Return the (x, y) coordinate for the center point of the cell that contains the specified text.  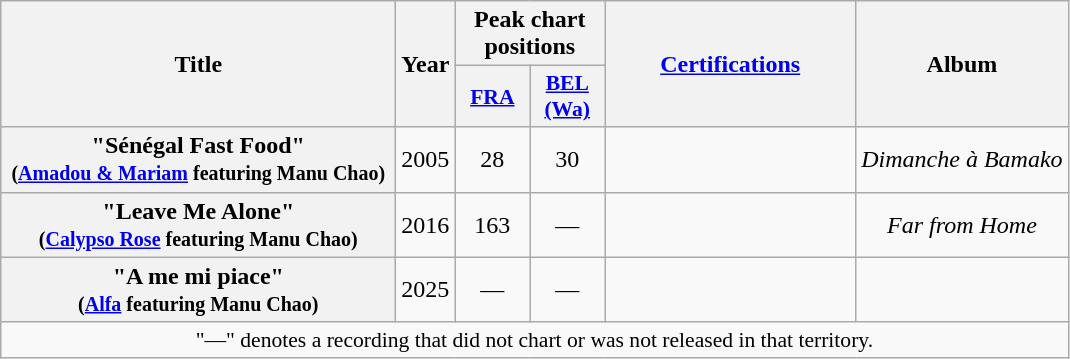
28 (492, 160)
BEL(Wa) (568, 96)
Far from Home (962, 224)
Peak chart positions (530, 34)
Title (198, 64)
"—" denotes a recording that did not chart or was not released in that territory. (534, 340)
"A me mi piace" (Alfa featuring Manu Chao) (198, 290)
2005 (426, 160)
163 (492, 224)
2016 (426, 224)
Certifications (730, 64)
FRA (492, 96)
30 (568, 160)
"Sénégal Fast Food"(Amadou & Mariam featuring Manu Chao) (198, 160)
Album (962, 64)
"Leave Me Alone" (Calypso Rose featuring Manu Chao) (198, 224)
Dimanche à Bamako (962, 160)
2025 (426, 290)
Year (426, 64)
